Scan for the cell matching the given text and deliver its (X, Y) coordinate at center. 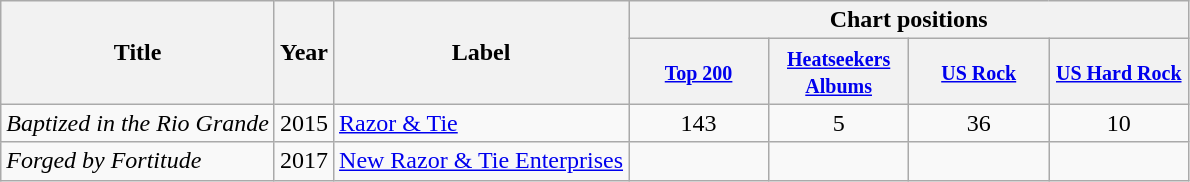
2017 (304, 161)
Razor & Tie (482, 123)
Forged by Fortitude (138, 161)
Label (482, 52)
Baptized in the Rio Grande (138, 123)
Title (138, 52)
Heatseekers Albums (839, 72)
10 (1119, 123)
US Rock (979, 72)
5 (839, 123)
2015 (304, 123)
New Razor & Tie Enterprises (482, 161)
Chart positions (909, 20)
Year (304, 52)
Top 200 (699, 72)
143 (699, 123)
US Hard Rock (1119, 72)
36 (979, 123)
